Extract the (x, y) coordinate from the center of the cell holding the provided text.  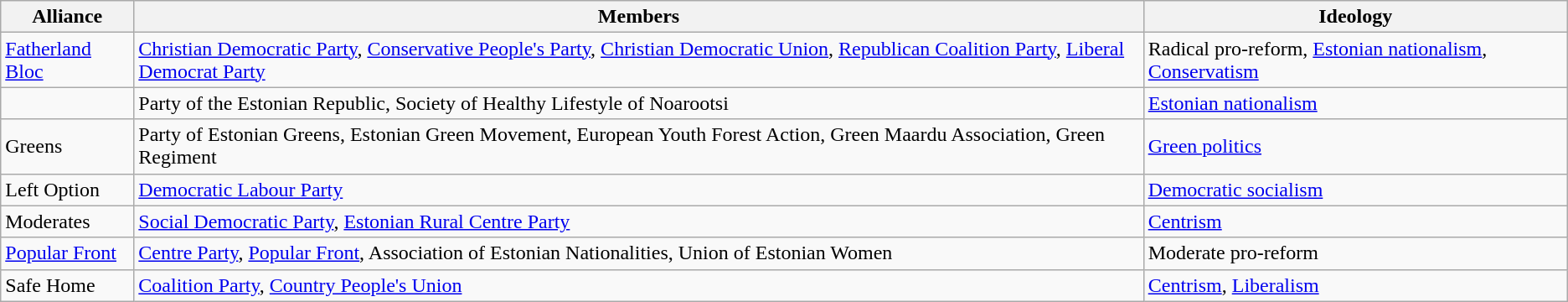
Safe Home (67, 285)
Alliance (67, 17)
Moderates (67, 221)
Fatherland Bloc (67, 60)
Estonian nationalism (1355, 103)
Coalition Party, Country People's Union (638, 285)
Centrism, Liberalism (1355, 285)
Green politics (1355, 146)
Democratic socialism (1355, 190)
Greens (67, 146)
Party of Estonian Greens, Estonian Green Movement, European Youth Forest Action, Green Maardu Association, Green Regiment (638, 146)
Centrism (1355, 221)
Centre Party, Popular Front, Association of Estonian Nationalities, Union of Estonian Women (638, 253)
Members (638, 17)
Christian Democratic Party, Conservative People's Party, Christian Democratic Union, Republican Coalition Party, Liberal Democrat Party (638, 60)
Moderate pro-reform (1355, 253)
Social Democratic Party, Estonian Rural Centre Party (638, 221)
Popular Front (67, 253)
Ideology (1355, 17)
Party of the Estonian Republic, Society of Healthy Lifestyle of Noarootsi (638, 103)
Left Option (67, 190)
Democratic Labour Party (638, 190)
Radical pro-reform, Estonian nationalism, Conservatism (1355, 60)
